Locate the cell with the specified text and output its (x, y) center coordinate. 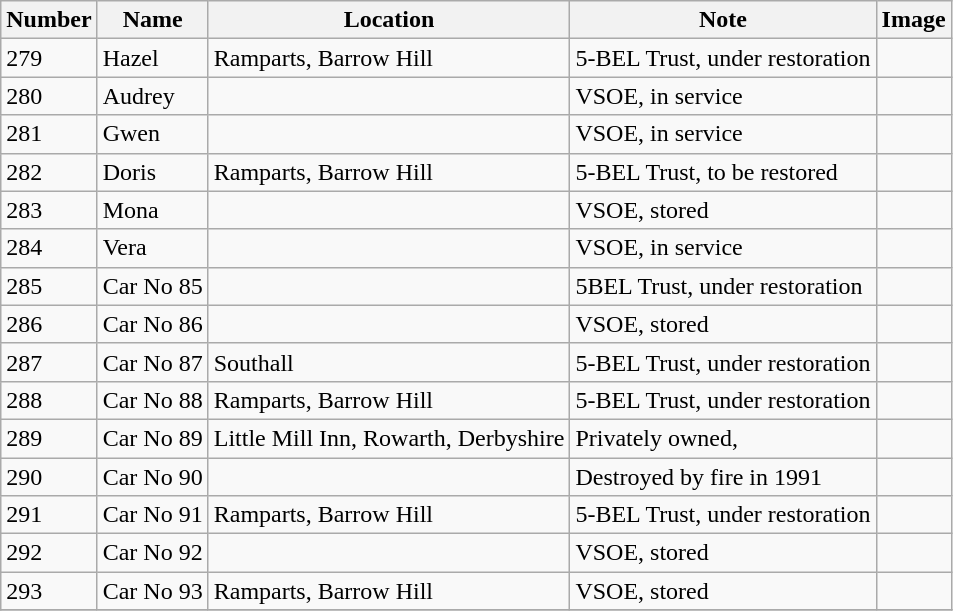
5-BEL Trust, to be restored (723, 172)
Little Mill Inn, Rowarth, Derbyshire (389, 438)
286 (49, 324)
Name (152, 20)
285 (49, 286)
Car No 93 (152, 591)
291 (49, 515)
Destroyed by fire in 1991 (723, 477)
Note (723, 20)
289 (49, 438)
Location (389, 20)
Audrey (152, 96)
282 (49, 172)
293 (49, 591)
Car No 92 (152, 553)
Car No 90 (152, 477)
Car No 87 (152, 362)
290 (49, 477)
Gwen (152, 134)
Car No 89 (152, 438)
Car No 85 (152, 286)
288 (49, 400)
Car No 91 (152, 515)
Privately owned, (723, 438)
Southall (389, 362)
Car No 86 (152, 324)
287 (49, 362)
Number (49, 20)
Mona (152, 210)
5BEL Trust, under restoration (723, 286)
Vera (152, 248)
Hazel (152, 58)
Car No 88 (152, 400)
284 (49, 248)
279 (49, 58)
283 (49, 210)
292 (49, 553)
281 (49, 134)
Doris (152, 172)
Image (914, 20)
280 (49, 96)
